Scan for the cell matching the given text and deliver its [x, y] coordinate at center. 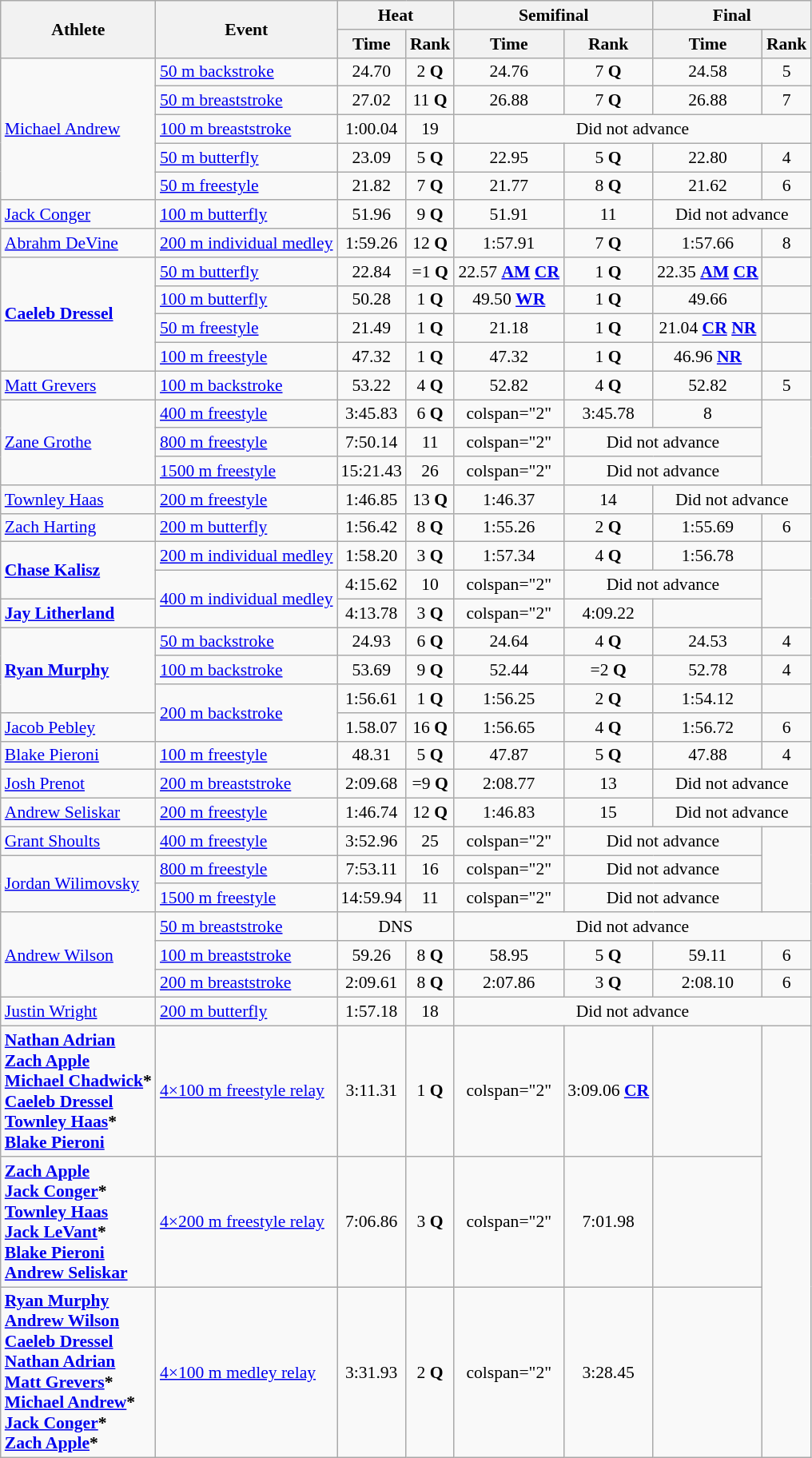
Michael Andrew [78, 129]
25 [430, 841]
=9 Q [430, 784]
7:50.14 [372, 443]
Heat [396, 15]
18 [430, 1012]
Ryan MurphyAndrew WilsonCaeleb DresselNathan AdrianMatt Grevers*Michael Andrew*Jack Conger*Zach Apple* [78, 1372]
2:07.86 [508, 983]
Zane Grothe [78, 443]
200 m backstroke [246, 713]
4×100 m medley relay [246, 1372]
Grant Shoults [78, 841]
Event [246, 29]
23.09 [372, 157]
=2 Q [608, 671]
3:45.83 [372, 414]
1:46.85 [372, 500]
22.57 AM CR [508, 272]
1:56.61 [372, 699]
27.02 [372, 101]
1:55.26 [508, 528]
1:56.65 [508, 727]
53.69 [372, 671]
21.18 [508, 329]
4:15.62 [372, 585]
3:52.96 [372, 841]
24.76 [508, 72]
24.53 [708, 642]
15:21.43 [372, 471]
Zach Harting [78, 528]
13 Q [430, 500]
1:56.42 [372, 528]
4×200 m freestyle relay [246, 1221]
3:45.78 [608, 414]
1:57.34 [508, 556]
1:46.74 [372, 813]
51.91 [508, 215]
10 [430, 585]
1:54.12 [708, 699]
Athlete [78, 29]
22.35 AM CR [708, 272]
14 [608, 500]
Jordan Wilimovsky [78, 884]
1:57.66 [708, 243]
1:58.20 [372, 556]
21.77 [508, 186]
Townley Haas [78, 500]
Chase Kalisz [78, 571]
Jack Conger [78, 215]
21.04 CR NR [708, 329]
21.62 [708, 186]
14:59.94 [372, 898]
7:53.11 [372, 870]
1:00.04 [372, 129]
47.87 [508, 755]
16 Q [430, 727]
Caeleb Dressel [78, 314]
Semifinal [553, 15]
46.96 NR [708, 357]
Nathan AdrianZach AppleMichael Chadwick*Caeleb DresselTownley Haas*Blake Pieroni [78, 1092]
26 [430, 471]
Final [732, 15]
59.26 [372, 955]
7 [786, 101]
21.49 [372, 329]
1:57.18 [372, 1012]
24.93 [372, 642]
3:09.06 CR [608, 1092]
52.44 [508, 671]
2:08.77 [508, 784]
Andrew Wilson [78, 954]
2:09.68 [372, 784]
1:56.25 [508, 699]
3:11.31 [372, 1092]
59.11 [708, 955]
1:56.72 [708, 727]
1:57.91 [508, 243]
Justin Wright [78, 1012]
Blake Pieroni [78, 755]
4:13.78 [372, 613]
1:56.78 [708, 556]
22.95 [508, 157]
24.64 [508, 642]
4×100 m freestyle relay [246, 1092]
Josh Prenot [78, 784]
24.70 [372, 72]
19 [430, 129]
24.58 [708, 72]
DNS [396, 926]
2:08.10 [708, 983]
49.50 WR [508, 300]
13 [608, 784]
Jacob Pebley [78, 727]
15 [608, 813]
Jay Litherland [78, 613]
2:09.61 [372, 983]
22.84 [372, 272]
21.82 [372, 186]
Ryan Murphy [78, 670]
1:55.69 [708, 528]
49.66 [708, 300]
52.78 [708, 671]
3:31.93 [372, 1372]
400 m individual medley [246, 600]
1.58.07 [372, 727]
1:59.26 [372, 243]
Matt Grevers [78, 385]
7:06.86 [372, 1221]
58.95 [508, 955]
3:28.45 [608, 1372]
=1 Q [430, 272]
Zach AppleJack Conger*Townley HaasJack LeVant*Blake PieroniAndrew Seliskar [78, 1221]
4:09.22 [608, 613]
48.31 [372, 755]
Abrahm DeVine [78, 243]
7:01.98 [608, 1221]
53.22 [372, 385]
50.28 [372, 300]
22.80 [708, 157]
47.88 [708, 755]
11 Q [430, 101]
1:46.37 [508, 500]
Andrew Seliskar [78, 813]
16 [430, 870]
1:46.83 [508, 813]
51.96 [372, 215]
